From the cell containing the given text, extract its center point as [x, y] coordinate. 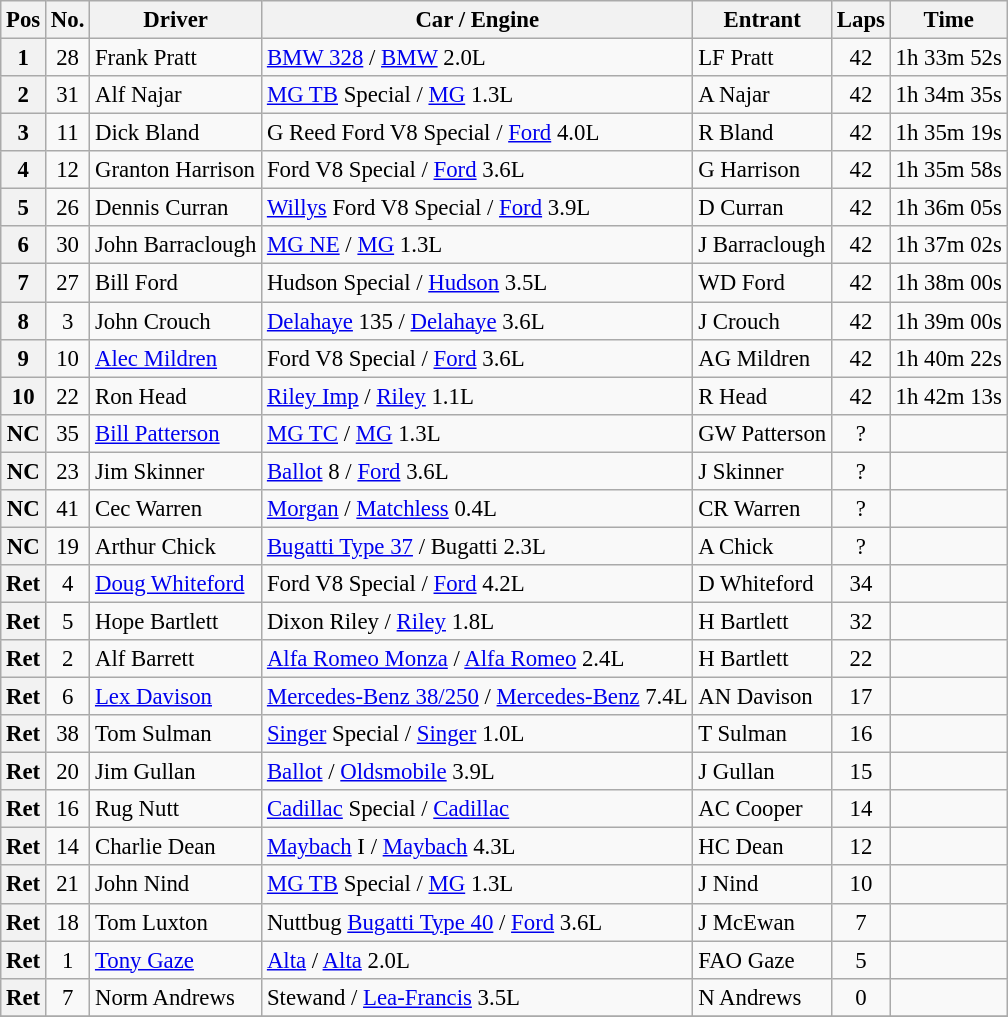
Willys Ford V8 Special / Ford 3.9L [478, 208]
Ford V8 Special / Ford 4.2L [478, 584]
D Whiteford [762, 584]
27 [68, 283]
1h 33m 52s [948, 58]
Morgan / Matchless 0.4L [478, 509]
AC Cooper [762, 809]
J Barraclough [762, 245]
FAO Gaze [762, 960]
Frank Pratt [176, 58]
1h 38m 00s [948, 283]
Bugatti Type 37 / Bugatti 2.3L [478, 546]
Granton Harrison [176, 170]
Doug Whiteford [176, 584]
Alfa Romeo Monza / Alfa Romeo 2.4L [478, 659]
Pos [24, 20]
Riley Imp / Riley 1.1L [478, 396]
Arthur Chick [176, 546]
J McEwan [762, 922]
1h 39m 00s [948, 321]
Alf Najar [176, 95]
Dixon Riley / Riley 1.8L [478, 621]
Driver [176, 20]
G Reed Ford V8 Special / Ford 4.0L [478, 133]
John Crouch [176, 321]
Entrant [762, 20]
No. [68, 20]
41 [68, 509]
Alec Mildren [176, 358]
J Nind [762, 885]
Ballot 8 / Ford 3.6L [478, 471]
Tom Luxton [176, 922]
Laps [862, 20]
1h 37m 02s [948, 245]
19 [68, 546]
John Barraclough [176, 245]
Tom Sulman [176, 734]
32 [862, 621]
Singer Special / Singer 1.0L [478, 734]
23 [68, 471]
AN Davison [762, 697]
18 [68, 922]
Alta / Alta 2.0L [478, 960]
John Nind [176, 885]
1h 40m 22s [948, 358]
R Head [762, 396]
Cec Warren [176, 509]
Mercedes-Benz 38/250 / Mercedes-Benz 7.4L [478, 697]
J Skinner [762, 471]
1h 36m 05s [948, 208]
Tony Gaze [176, 960]
31 [68, 95]
11 [68, 133]
Stewand / Lea-Francis 3.5L [478, 997]
1h 42m 13s [948, 396]
J Gullan [762, 772]
Norm Andrews [176, 997]
Alf Barrett [176, 659]
A Najar [762, 95]
26 [68, 208]
35 [68, 433]
Ron Head [176, 396]
38 [68, 734]
Time [948, 20]
GW Patterson [762, 433]
1h 35m 58s [948, 170]
28 [68, 58]
J Crouch [762, 321]
MG NE / MG 1.3L [478, 245]
R Bland [762, 133]
20 [68, 772]
G Harrison [762, 170]
21 [68, 885]
Delahaye 135 / Delahaye 3.6L [478, 321]
30 [68, 245]
Lex Davison [176, 697]
BMW 328 / BMW 2.0L [478, 58]
AG Mildren [762, 358]
A Chick [762, 546]
Jim Skinner [176, 471]
WD Ford [762, 283]
Hudson Special / Hudson 3.5L [478, 283]
1h 35m 19s [948, 133]
Hope Bartlett [176, 621]
N Andrews [762, 997]
Bill Patterson [176, 433]
0 [862, 997]
LF Pratt [762, 58]
Car / Engine [478, 20]
T Sulman [762, 734]
17 [862, 697]
Dick Bland [176, 133]
15 [862, 772]
D Curran [762, 208]
1h 34m 35s [948, 95]
MG TC / MG 1.3L [478, 433]
Cadillac Special / Cadillac [478, 809]
HC Dean [762, 847]
Ballot / Oldsmobile 3.9L [478, 772]
34 [862, 584]
Nuttbug Bugatti Type 40 / Ford 3.6L [478, 922]
CR Warren [762, 509]
Rug Nutt [176, 809]
8 [24, 321]
Jim Gullan [176, 772]
Dennis Curran [176, 208]
Bill Ford [176, 283]
9 [24, 358]
Maybach I / Maybach 4.3L [478, 847]
Charlie Dean [176, 847]
